Search for the cell housing the specified text and yield its [x, y] center coordinate. 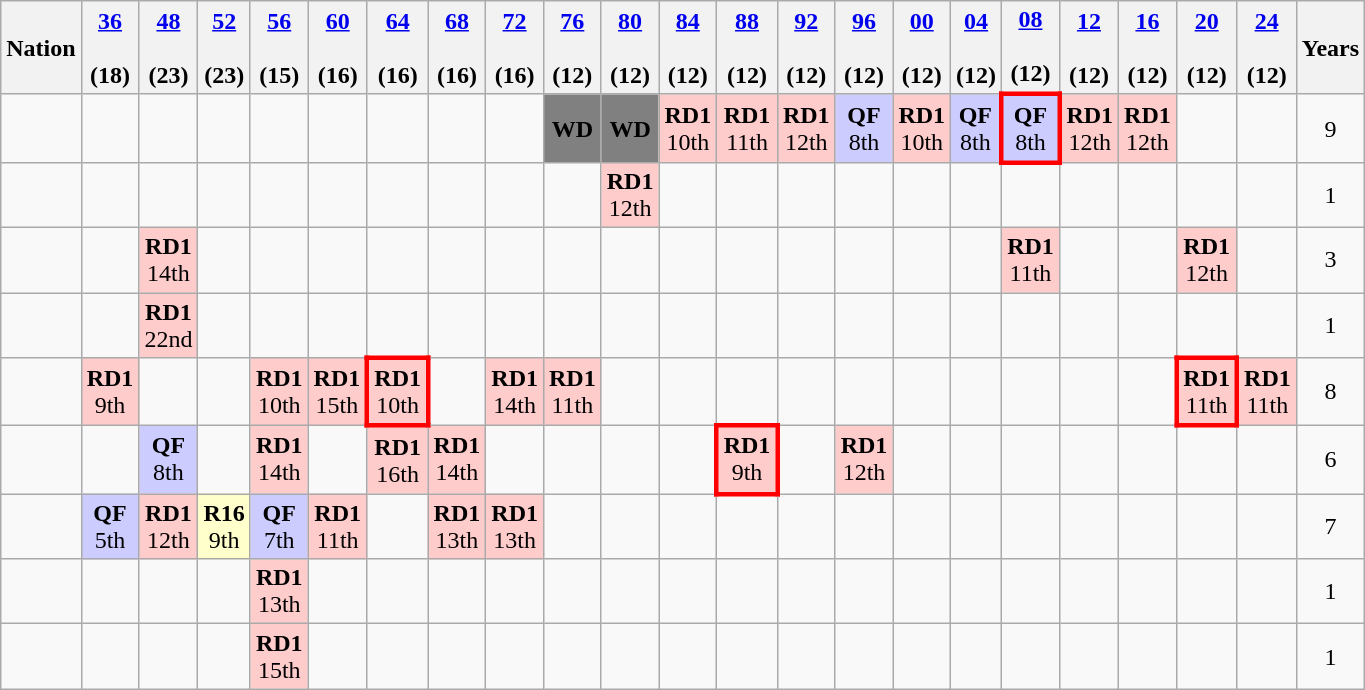
84(12) [688, 48]
16(12) [1148, 48]
Years [1330, 48]
52(23) [224, 48]
RD122nd [168, 324]
36(18) [110, 48]
Nation [41, 48]
20(12) [1206, 48]
48(23) [168, 48]
RD116th [398, 460]
QF5th [110, 526]
12(12) [1088, 48]
08(12) [1031, 48]
72(16) [515, 48]
64(16) [398, 48]
80(12) [630, 48]
8 [1330, 392]
00(12) [922, 48]
60(16) [338, 48]
7 [1330, 526]
R169th [224, 526]
6 [1330, 460]
88(12) [748, 48]
56 (15) [279, 48]
04(12) [976, 48]
9 [1330, 128]
QF7th [279, 526]
92(12) [806, 48]
68(16) [457, 48]
3 [1330, 260]
96(12) [864, 48]
24(12) [1266, 48]
76(12) [572, 48]
